Search for the cell housing the specified text and yield its (x, y) center coordinate. 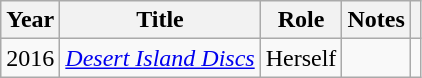
Herself (301, 58)
Notes (376, 20)
2016 (30, 58)
Desert Island Discs (160, 58)
Role (301, 20)
Title (160, 20)
Year (30, 20)
